Determine the [X, Y] coordinate at the center of the cell enclosing the given text.  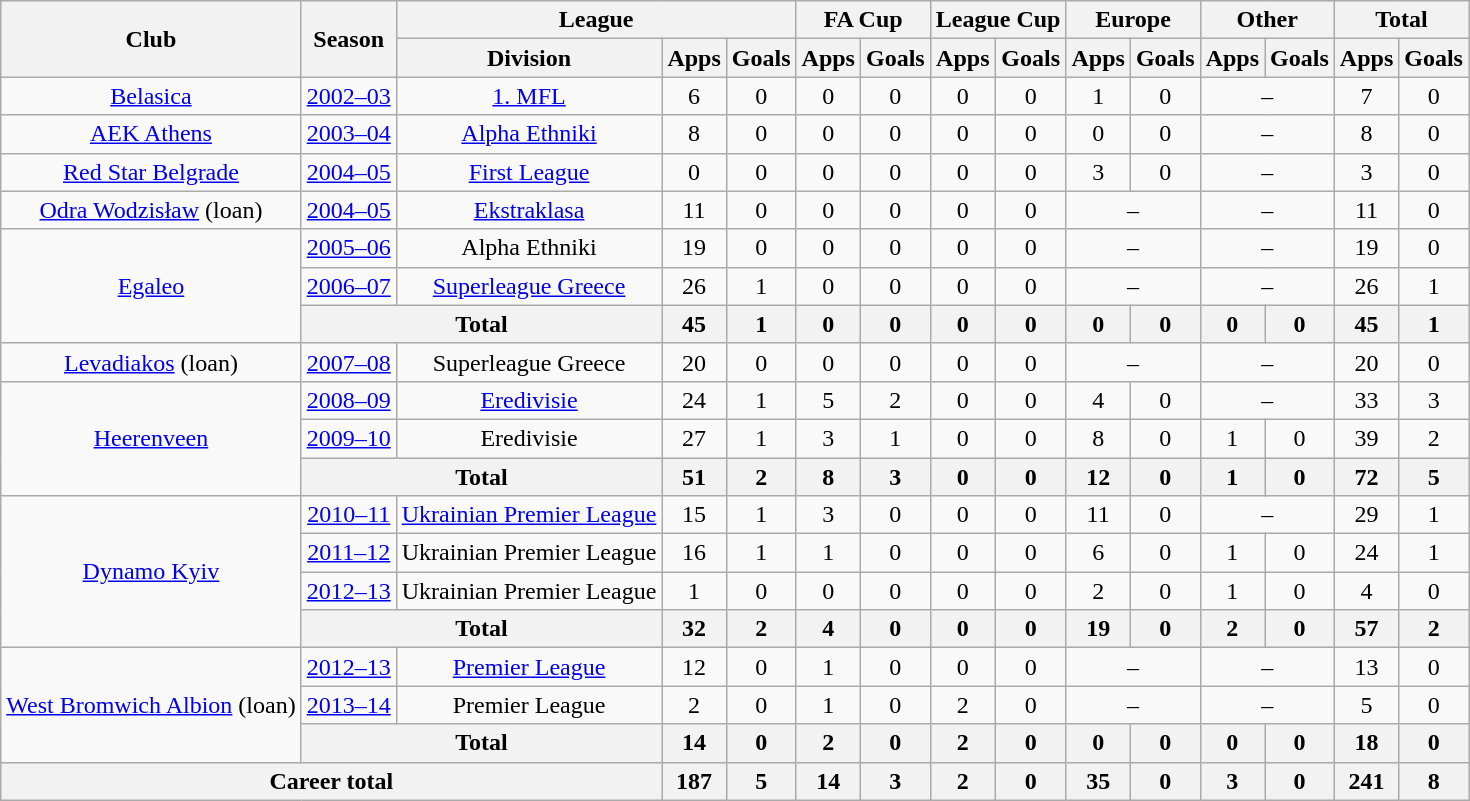
2013–14 [348, 705]
2007–08 [348, 362]
39 [1366, 438]
15 [694, 515]
Career total [332, 781]
187 [694, 781]
League [596, 20]
Belasica [151, 96]
2010–11 [348, 515]
7 [1366, 96]
Egaleo [151, 286]
35 [1098, 781]
Club [151, 39]
1. MFL [529, 96]
18 [1366, 743]
33 [1366, 400]
Division [529, 58]
West Bromwich Albion (loan) [151, 705]
16 [694, 553]
241 [1366, 781]
2006–07 [348, 286]
13 [1366, 667]
Heerenveen [151, 438]
2009–10 [348, 438]
Dynamo Kyiv [151, 572]
2005–06 [348, 248]
First League [529, 172]
29 [1366, 515]
51 [694, 477]
Red Star Belgrade [151, 172]
2002–03 [348, 96]
27 [694, 438]
Odra Wodzisław (loan) [151, 210]
FA Cup [863, 20]
57 [1366, 629]
32 [694, 629]
72 [1366, 477]
Season [348, 39]
Levadiakos (loan) [151, 362]
2011–12 [348, 553]
2003–04 [348, 134]
Ekstraklasa [529, 210]
2008–09 [348, 400]
League Cup [998, 20]
AEK Athens [151, 134]
Europe [1133, 20]
Other [1267, 20]
